Provide the [x, y] coordinate of the cell's center where the given text is located.  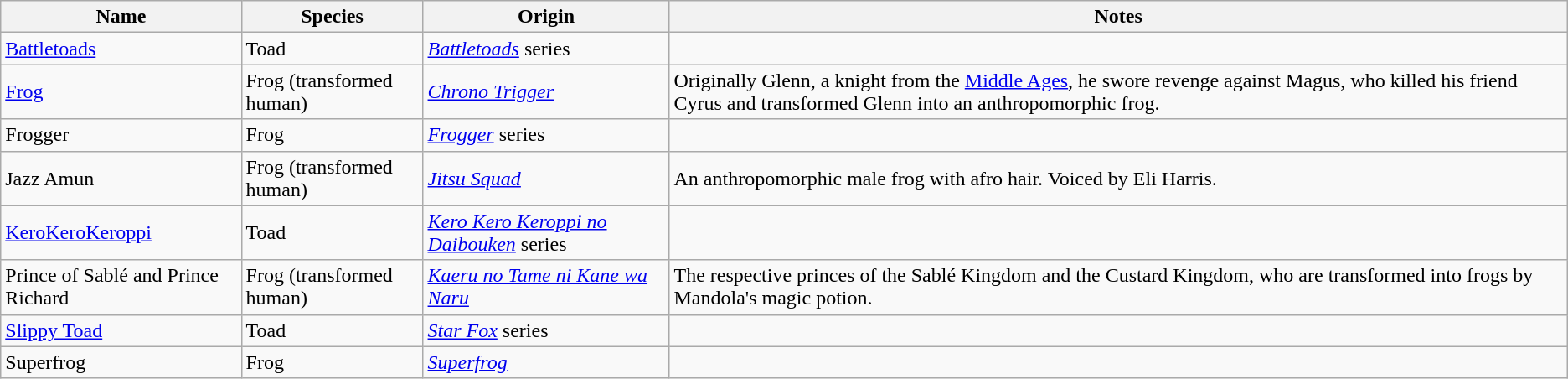
Origin [546, 17]
Kero Kero Keroppi no Daibouken series [546, 233]
KeroKeroKeroppi [121, 233]
Chrono Trigger [546, 92]
Name [121, 17]
Jazz Amun [121, 178]
Slippy Toad [121, 330]
An anthropomorphic male frog with afro hair. Voiced by Eli Harris. [1118, 178]
Frogger series [546, 135]
Jitsu Squad [546, 178]
Notes [1118, 17]
Star Fox series [546, 330]
Kaeru no Tame ni Kane wa Naru [546, 287]
Battletoads series [546, 49]
Battletoads [121, 49]
The respective princes of the Sablé Kingdom and the Custard Kingdom, who are transformed into frogs by Mandola's magic potion. [1118, 287]
Frogger [121, 135]
Prince of Sablé and Prince Richard [121, 287]
Species [332, 17]
